Extract the [x, y] coordinate from the center of the cell holding the provided text.  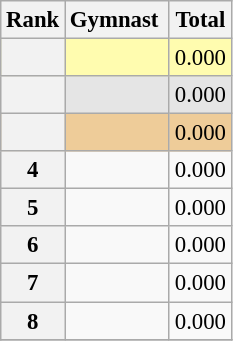
7 [33, 283]
6 [33, 245]
Total [200, 20]
8 [33, 321]
Rank [33, 20]
4 [33, 170]
5 [33, 208]
Gymnast [118, 20]
